Identify which cell holds the provided text, then report its [X, Y] central coordinate. 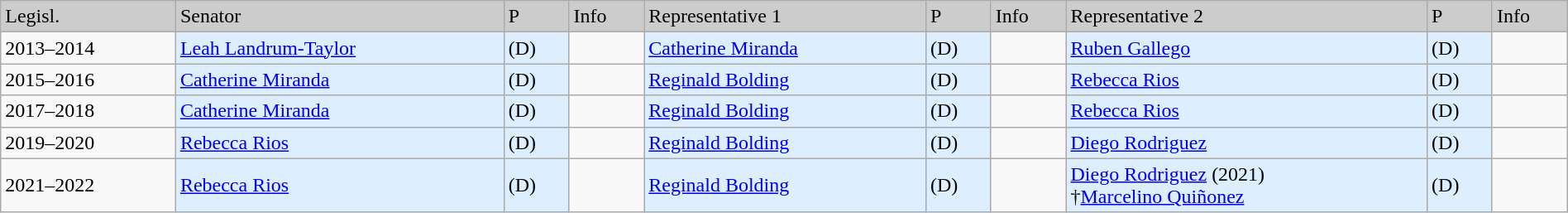
Representative 2 [1247, 17]
Diego Rodriguez (2021) †Marcelino Quiñonez [1247, 186]
Diego Rodriguez [1247, 143]
Senator [339, 17]
2019–2020 [88, 143]
Representative 1 [786, 17]
Legisl. [88, 17]
2013–2014 [88, 48]
2017–2018 [88, 111]
2021–2022 [88, 186]
Ruben Gallego [1247, 48]
2015–2016 [88, 80]
Leah Landrum-Taylor [339, 48]
